For the text-containing cell, return its midpoint in [X, Y] coordinate format. 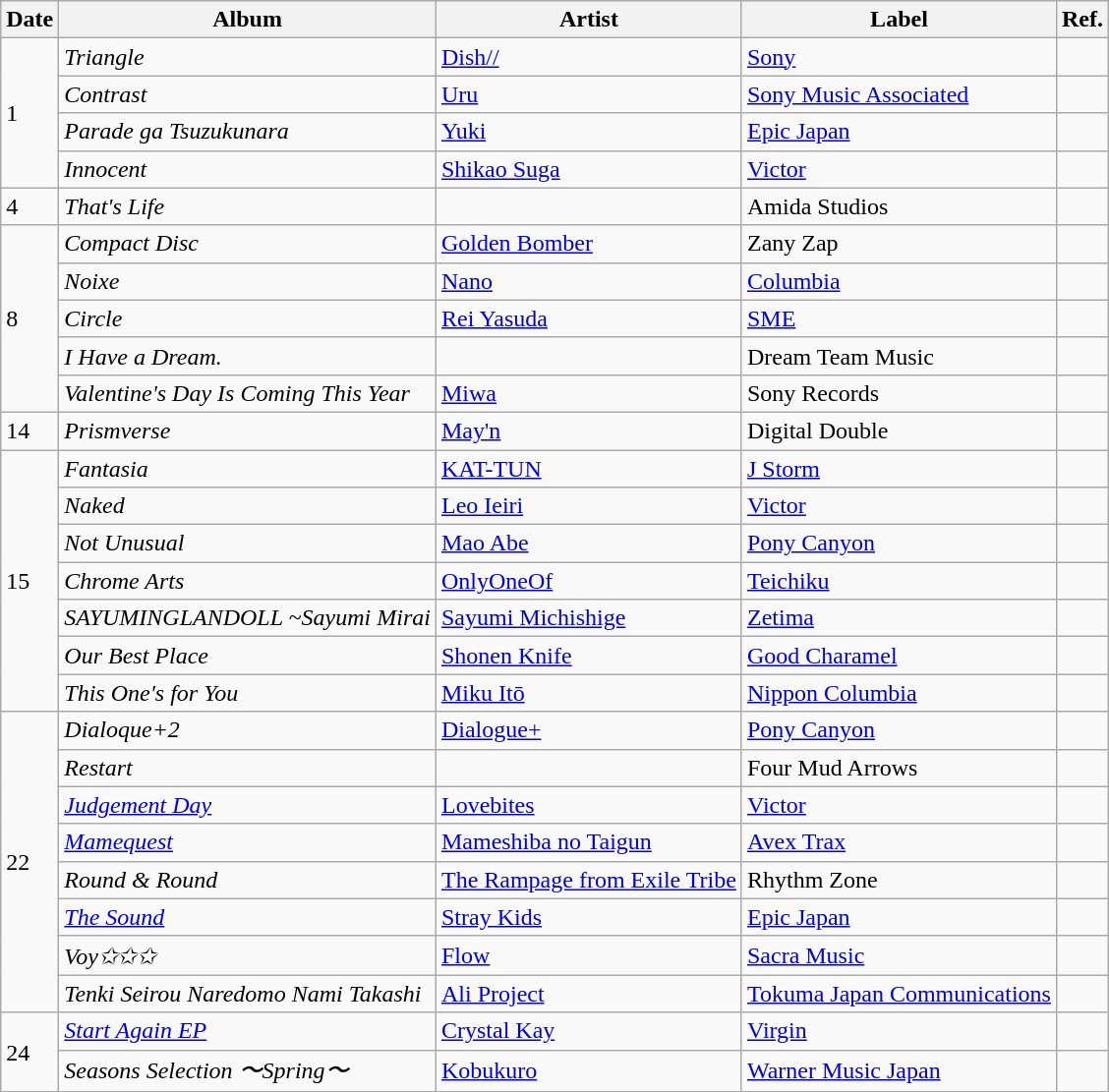
Prismverse [248, 431]
This One's for You [248, 693]
Judgement Day [248, 805]
Ref. [1081, 20]
Start Again EP [248, 1031]
Teichiku [899, 581]
Sony Music Associated [899, 94]
Miku Itō [588, 693]
Noixe [248, 281]
Nippon Columbia [899, 693]
24 [29, 1052]
Rhythm Zone [899, 880]
The Rampage from Exile Tribe [588, 880]
Valentine's Day Is Coming This Year [248, 393]
Kobukuro [588, 1071]
May'n [588, 431]
Sony Records [899, 393]
Dish// [588, 57]
Round & Round [248, 880]
Dream Team Music [899, 356]
I Have a Dream. [248, 356]
Dialogue+ [588, 730]
Virgin [899, 1031]
Circle [248, 318]
Artist [588, 20]
Golden Bomber [588, 244]
Yuki [588, 132]
Chrome Arts [248, 581]
Naked [248, 506]
Avex Trax [899, 842]
Stray Kids [588, 917]
15 [29, 581]
Label [899, 20]
Flow [588, 955]
Ali Project [588, 994]
Tokuma Japan Communications [899, 994]
Columbia [899, 281]
Our Best Place [248, 656]
Warner Music Japan [899, 1071]
Zetima [899, 618]
Parade ga Tsuzukunara [248, 132]
8 [29, 318]
J Storm [899, 469]
Four Mud Arrows [899, 768]
Good Charamel [899, 656]
The Sound [248, 917]
Fantasia [248, 469]
Mamequest [248, 842]
Seasons Selection 〜Spring〜 [248, 1071]
Mao Abe [588, 544]
Innocent [248, 169]
Album [248, 20]
Compact Disc [248, 244]
Sayumi Michishige [588, 618]
Tenki Seirou Naredomo Nami Takashi [248, 994]
Nano [588, 281]
SME [899, 318]
Leo Ieiri [588, 506]
Zany Zap [899, 244]
Restart [248, 768]
Digital Double [899, 431]
Contrast [248, 94]
Amida Studios [899, 206]
Dialoque+2 [248, 730]
Shikao Suga [588, 169]
22 [29, 862]
Lovebites [588, 805]
Shonen Knife [588, 656]
OnlyOneOf [588, 581]
Uru [588, 94]
Rei Yasuda [588, 318]
Mameshiba no Taigun [588, 842]
Voy✩✩✩ [248, 955]
Sony [899, 57]
1 [29, 113]
That's Life [248, 206]
KAT-TUN [588, 469]
Miwa [588, 393]
4 [29, 206]
Sacra Music [899, 955]
14 [29, 431]
SAYUMINGLANDOLL ~Sayumi Mirai [248, 618]
Crystal Kay [588, 1031]
Not Unusual [248, 544]
Triangle [248, 57]
Date [29, 20]
